Search for the cell housing the specified text and yield its (x, y) center coordinate. 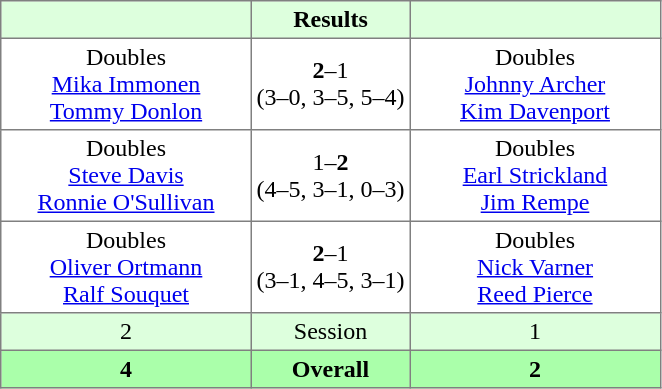
Overall (330, 369)
4 (126, 369)
DoublesJohnny ArcherKim Davenport (535, 84)
DoublesEarl StricklandJim Rempe (535, 176)
1 (535, 332)
2–1(3–1, 4–5, 3–1) (330, 267)
DoublesNick VarnerReed Pierce (535, 267)
Results (330, 20)
DoublesSteve DavisRonnie O'Sullivan (126, 176)
DoublesOliver OrtmannRalf Souquet (126, 267)
1–2(4–5, 3–1, 0–3) (330, 176)
DoublesMika ImmonenTommy Donlon (126, 84)
2–1(3–0, 3–5, 5–4) (330, 84)
Session (330, 332)
